Find where the given text appears and provide that cell's center as [X, Y] coordinate. 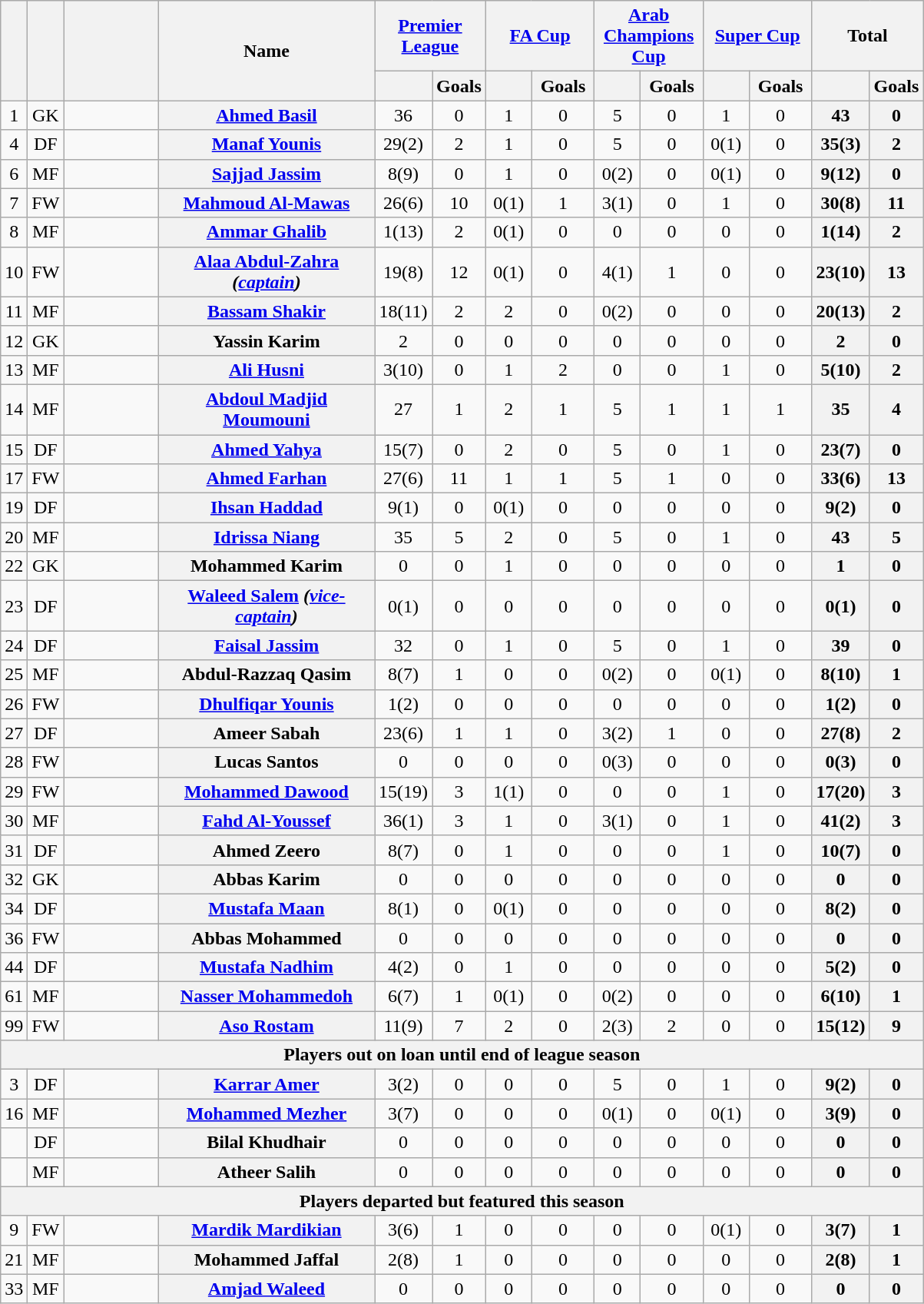
23(7) [840, 450]
8(9) [404, 174]
8(10) [840, 675]
23(6) [404, 733]
3(9) [840, 1113]
Ahmed Basil [266, 115]
28 [14, 762]
11(9) [404, 1026]
16 [14, 1113]
23(10) [840, 272]
Manaf Younis [266, 144]
6(10) [840, 997]
3(10) [404, 370]
15(19) [404, 791]
26 [14, 704]
41(2) [840, 821]
4(2) [404, 967]
Ahmed Zeero [266, 850]
2(3) [618, 1026]
35(3) [840, 144]
Abbas Karim [266, 879]
30(8) [840, 203]
8(1) [404, 908]
22 [14, 566]
Faisal Jassim [266, 645]
1(1) [508, 791]
Aso Rostam [266, 1026]
4(1) [618, 272]
Bilal Khudhair [266, 1143]
Mohammed Jaffal [266, 1259]
25 [14, 675]
8 [14, 232]
10(7) [840, 850]
Sajjad Jassim [266, 174]
Karrar Amer [266, 1084]
Mustafa Maan [266, 908]
Ahmed Farhan [266, 479]
Bassam Shakir [266, 311]
15 [14, 450]
Name [266, 51]
29 [14, 791]
33(6) [840, 479]
Waleed Salem (vice-captain) [266, 606]
Mahmoud Al-Mawas [266, 203]
Amjad Waleed [266, 1289]
23 [14, 606]
Ali Husni [266, 370]
29(2) [404, 144]
3(6) [404, 1230]
6(7) [404, 997]
44 [14, 967]
17(20) [840, 791]
Fahd Al-Youssef [266, 821]
19 [14, 508]
Idrissa Niang [266, 537]
9(12) [840, 174]
20 [14, 537]
30 [14, 821]
Mardik Mardikian [266, 1230]
24 [14, 645]
20(13) [840, 311]
1(14) [840, 232]
61 [14, 997]
9(1) [404, 508]
Ahmed Yahya [266, 450]
27(6) [404, 479]
Players out on loan until end of league season [462, 1055]
Ammar Ghalib [266, 232]
5(2) [840, 967]
Premier League [430, 36]
6 [14, 174]
Ihsan Haddad [266, 508]
1(13) [404, 232]
14 [14, 409]
Abdoul Madjid Moumouni [266, 409]
Arab Champions Cup [649, 36]
Total [868, 36]
Mohammed Karim [266, 566]
15(12) [840, 1026]
17 [14, 479]
15(7) [404, 450]
FA Cup [540, 36]
Players departed but featured this season [462, 1201]
31 [14, 850]
Atheer Salih [266, 1172]
Alaa Abdul-Zahra (captain) [266, 272]
34 [14, 908]
5(10) [840, 370]
Ameer Sabah [266, 733]
Lucas Santos [266, 762]
Mohammed Dawood [266, 791]
8(2) [840, 908]
Mohammed Mezher [266, 1113]
Abbas Mohammed [266, 938]
Yassin Karim [266, 340]
36(1) [404, 821]
27(8) [840, 733]
99 [14, 1026]
26(6) [404, 203]
19(8) [404, 272]
39 [840, 645]
Super Cup [757, 36]
Dhulfiqar Younis [266, 704]
21 [14, 1259]
Mustafa Nadhim [266, 967]
Nasser Mohammedoh [266, 997]
18(11) [404, 311]
33 [14, 1289]
Abdul-Razzaq Qasim [266, 675]
